Extract the [x, y] coordinate from the center of the cell holding the provided text.  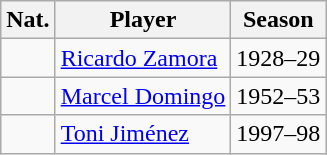
Season [278, 20]
1997–98 [278, 134]
Marcel Domingo [143, 96]
Ricardo Zamora [143, 58]
Toni Jiménez [143, 134]
1952–53 [278, 96]
1928–29 [278, 58]
Nat. [28, 20]
Player [143, 20]
